Pinpoint the cell where the given text exists, returning its [X, Y] midpoint coordinate. 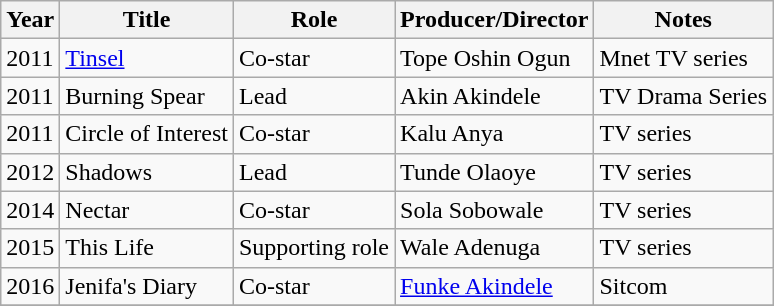
Title [147, 20]
Producer/Director [494, 20]
Mnet TV series [684, 58]
Tunde Olaoye [494, 172]
Tinsel [147, 58]
Akin Akindele [494, 96]
Burning Spear [147, 96]
Circle of Interest [147, 134]
2014 [30, 210]
Nectar [147, 210]
Tope Oshin Ogun [494, 58]
Sola Sobowale [494, 210]
2012 [30, 172]
Notes [684, 20]
Role [314, 20]
Shadows [147, 172]
Wale Adenuga [494, 248]
Jenifa's Diary [147, 286]
Funke Akindele [494, 286]
This Life [147, 248]
TV Drama Series [684, 96]
2016 [30, 286]
Supporting role [314, 248]
2015 [30, 248]
Kalu Anya [494, 134]
Sitcom [684, 286]
Year [30, 20]
